Extract the (x, y) coordinate from the center of the cell holding the provided text.  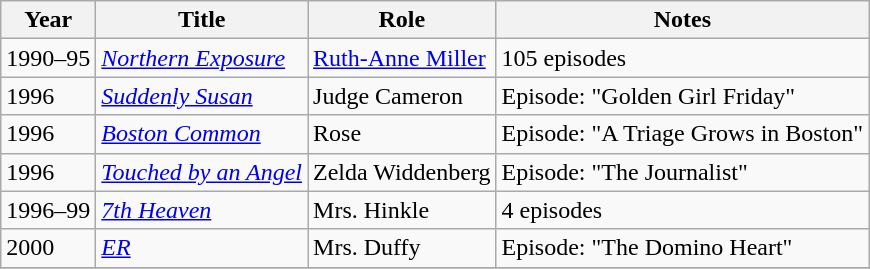
ER (202, 248)
Episode: "The Journalist" (682, 172)
Boston Common (202, 134)
4 episodes (682, 210)
Episode: "The Domino Heart" (682, 248)
Episode: "Golden Girl Friday" (682, 96)
7th Heaven (202, 210)
Judge Cameron (402, 96)
Ruth-Anne Miller (402, 58)
Role (402, 20)
Mrs. Hinkle (402, 210)
1990–95 (48, 58)
2000 (48, 248)
Rose (402, 134)
Year (48, 20)
Title (202, 20)
1996–99 (48, 210)
Zelda Widdenberg (402, 172)
Episode: "A Triage Grows in Boston" (682, 134)
Suddenly Susan (202, 96)
105 episodes (682, 58)
Northern Exposure (202, 58)
Mrs. Duffy (402, 248)
Touched by an Angel (202, 172)
Notes (682, 20)
